Pinpoint the cell where the given text exists, returning its (x, y) midpoint coordinate. 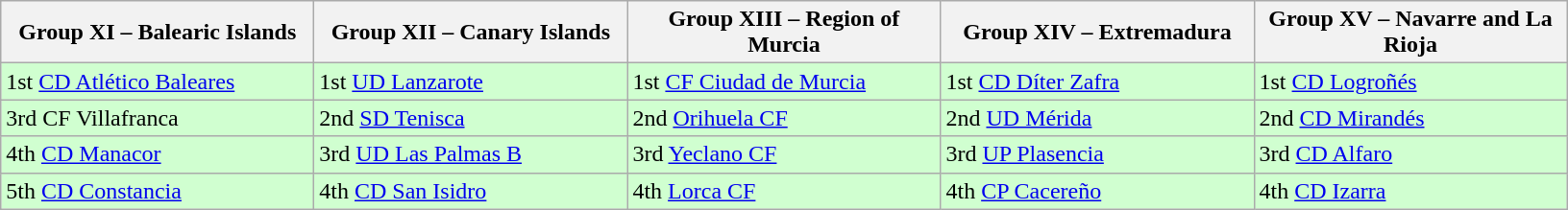
3rd CD Alfaro (1410, 154)
3rd Yeclano CF (784, 154)
4th CD Izarra (1410, 191)
Group XV – Navarre and La Rioja (1410, 33)
Group XIII – Region of Murcia (784, 33)
4th CD San Isidro (471, 191)
1st CD Díter Zafra (1097, 82)
2nd CD Mirandés (1410, 118)
Group XI – Balearic Islands (158, 33)
4th CD Manacor (158, 154)
1st CF Ciudad de Murcia (784, 82)
2nd SD Tenisca (471, 118)
5th CD Constancia (158, 191)
2nd UD Mérida (1097, 118)
1st UD Lanzarote (471, 82)
Group XII – Canary Islands (471, 33)
3rd CF Villafranca (158, 118)
3rd UD Las Palmas B (471, 154)
1st CD Atlético Baleares (158, 82)
1st CD Logroñés (1410, 82)
2nd Orihuela CF (784, 118)
Group XIV – Extremadura (1097, 33)
4th CP Cacereño (1097, 191)
3rd UP Plasencia (1097, 154)
4th Lorca CF (784, 191)
